Capture the cell that displays the provided text and extract its [x, y] central coordinate. 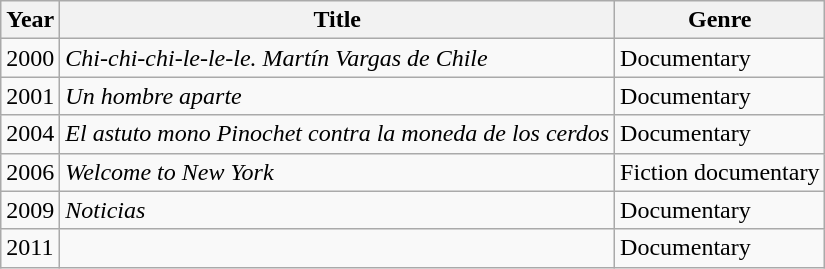
2009 [30, 210]
2000 [30, 58]
Un hombre aparte [338, 96]
2001 [30, 96]
2006 [30, 172]
El astuto mono Pinochet contra la moneda de los cerdos [338, 134]
Noticias [338, 210]
2004 [30, 134]
Year [30, 20]
Title [338, 20]
Chi-chi-chi-le-le-le. Martín Vargas de Chile [338, 58]
Fiction documentary [720, 172]
Welcome to New York [338, 172]
Genre [720, 20]
2011 [30, 248]
